Identify which cell holds the provided text, then report its [X, Y] central coordinate. 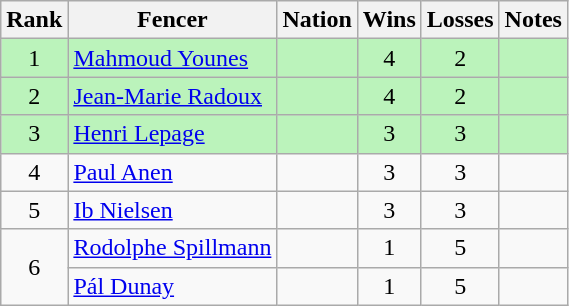
Notes [533, 20]
Paul Anen [172, 172]
Jean-Marie Radoux [172, 96]
Rank [34, 20]
Henri Lepage [172, 134]
Fencer [172, 20]
6 [34, 267]
Pál Dunay [172, 286]
Losses [460, 20]
Wins [389, 20]
Nation [317, 20]
Ib Nielsen [172, 210]
Rodolphe Spillmann [172, 248]
Mahmoud Younes [172, 58]
